Scan for the cell matching the given text and deliver its (x, y) coordinate at center. 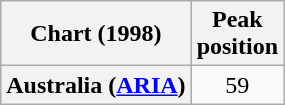
Chart (1998) (96, 34)
Peakposition (237, 34)
59 (237, 85)
Australia (ARIA) (96, 85)
